Return the [X, Y] coordinate for the center point of the cell that contains the specified text.  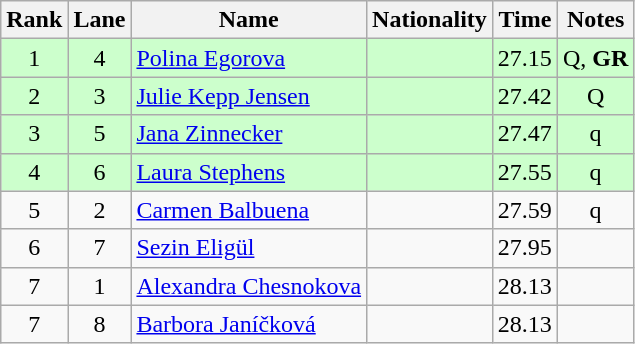
Laura Stephens [249, 172]
Julie Kepp Jensen [249, 96]
8 [100, 324]
Nationality [430, 20]
27.42 [524, 96]
Carmen Balbuena [249, 210]
Polina Egorova [249, 58]
Q [595, 96]
Alexandra Chesnokova [249, 286]
Time [524, 20]
Rank [34, 20]
Lane [100, 20]
Q, GR [595, 58]
27.15 [524, 58]
27.95 [524, 248]
Sezin Eligül [249, 248]
27.59 [524, 210]
27.55 [524, 172]
Barbora Janíčková [249, 324]
Jana Zinnecker [249, 134]
27.47 [524, 134]
Name [249, 20]
Notes [595, 20]
